Capture the cell that displays the provided text and extract its [X, Y] central coordinate. 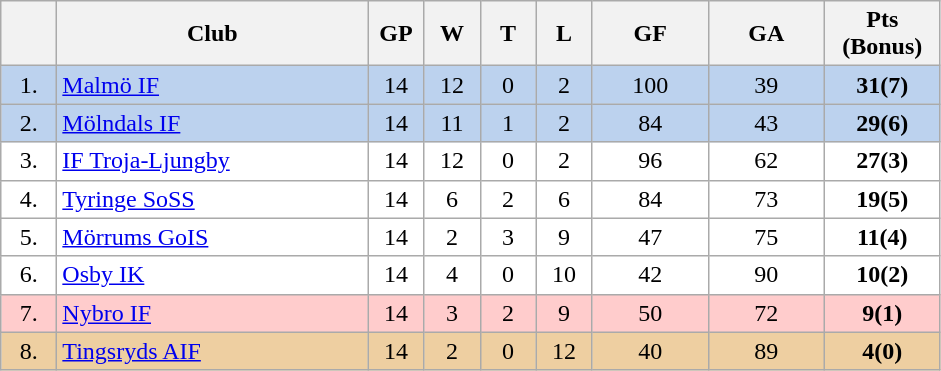
2. [29, 123]
11 [452, 123]
29(6) [882, 123]
GF [650, 34]
Club [212, 34]
L [564, 34]
GA [766, 34]
100 [650, 85]
Nybro IF [212, 313]
39 [766, 85]
4. [29, 199]
1 [508, 123]
42 [650, 275]
75 [766, 237]
7. [29, 313]
T [508, 34]
IF Troja-Ljungby [212, 161]
Malmö IF [212, 85]
4(0) [882, 351]
50 [650, 313]
27(3) [882, 161]
Mörrums GoIS [212, 237]
19(5) [882, 199]
47 [650, 237]
6. [29, 275]
43 [766, 123]
5. [29, 237]
73 [766, 199]
90 [766, 275]
Tingsryds AIF [212, 351]
Tyringe SoSS [212, 199]
3. [29, 161]
11(4) [882, 237]
72 [766, 313]
Mölndals IF [212, 123]
89 [766, 351]
9(1) [882, 313]
Osby IK [212, 275]
4 [452, 275]
31(7) [882, 85]
40 [650, 351]
W [452, 34]
62 [766, 161]
8. [29, 351]
96 [650, 161]
Pts (Bonus) [882, 34]
10 [564, 275]
GP [396, 34]
1. [29, 85]
10(2) [882, 275]
